Output the [x, y] coordinate of the center of the cell containing the given text.  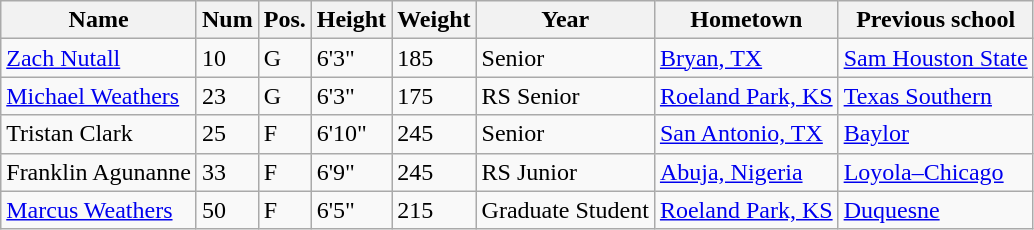
23 [227, 96]
Sam Houston State [936, 58]
Duquesne [936, 210]
6'9" [351, 172]
Year [565, 20]
Franklin Agunanne [99, 172]
Abuja, Nigeria [746, 172]
50 [227, 210]
Previous school [936, 20]
33 [227, 172]
Hometown [746, 20]
6'5" [351, 210]
175 [434, 96]
Michael Weathers [99, 96]
RS Junior [565, 172]
Marcus Weathers [99, 210]
Num [227, 20]
Baylor [936, 134]
Height [351, 20]
Texas Southern [936, 96]
Bryan, TX [746, 58]
Zach Nutall [99, 58]
10 [227, 58]
215 [434, 210]
6'10" [351, 134]
Loyola–Chicago [936, 172]
Name [99, 20]
San Antonio, TX [746, 134]
Pos. [284, 20]
Weight [434, 20]
Tristan Clark [99, 134]
Graduate Student [565, 210]
RS Senior [565, 96]
25 [227, 134]
185 [434, 58]
